For the text-containing cell, return its midpoint in [x, y] coordinate format. 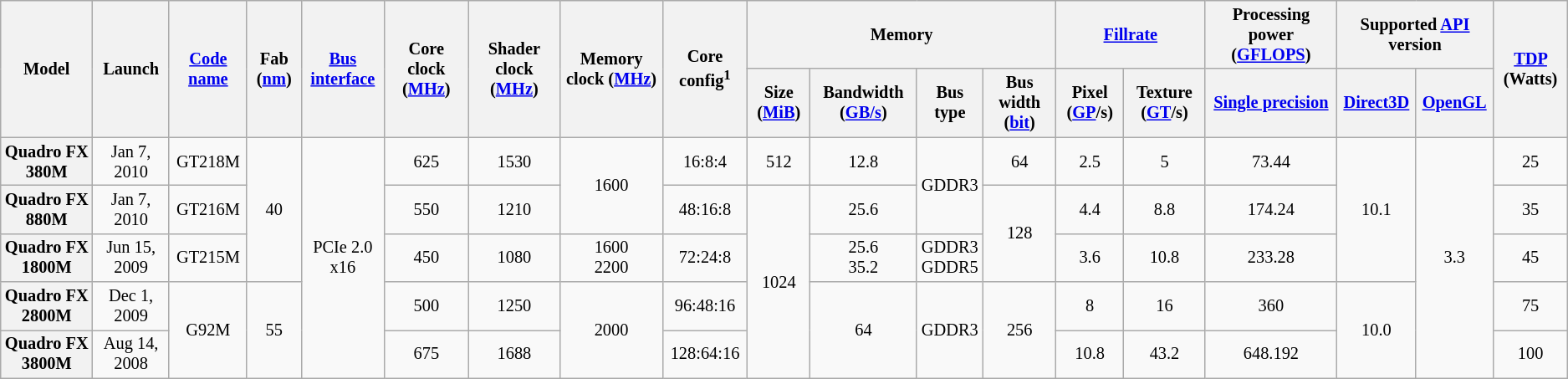
72:24:8 [704, 258]
Memory [901, 34]
Jun 15, 2009 [131, 258]
16:8:4 [704, 161]
1530 [514, 161]
Shader clock (MHz) [514, 69]
16 [1164, 306]
Quadro FX 380M [47, 161]
Single precision [1271, 103]
55 [274, 330]
233.28 [1271, 258]
Bus width (bit) [1020, 103]
1688 [514, 354]
Pixel (GP/s) [1089, 103]
Code name [207, 69]
GDDR3GDDR5 [950, 258]
512 [779, 161]
Texture (GT/s) [1164, 103]
Quadro FX 2800M [47, 306]
256 [1020, 330]
Core config1 [704, 69]
TDP (Watts) [1530, 69]
Size (MiB) [779, 103]
75 [1530, 306]
10.0 [1376, 330]
Model [47, 69]
Fab (nm) [274, 69]
Quadro FX 3800M [47, 354]
25.6 [863, 209]
Bus interface [343, 69]
96:48:16 [704, 306]
Core clock (MHz) [426, 69]
PCIe 2.0 x16 [343, 258]
GT216M [207, 209]
1210 [514, 209]
128:64:16 [704, 354]
1080 [514, 258]
25.635.2 [863, 258]
73.44 [1271, 161]
174.24 [1271, 209]
500 [426, 306]
35 [1530, 209]
Bus type [950, 103]
10.1 [1376, 209]
8 [1089, 306]
128 [1020, 233]
1600 [612, 186]
Bandwidth (GB/s) [863, 103]
12.8 [863, 161]
48:16:8 [704, 209]
1250 [514, 306]
648.192 [1271, 354]
550 [426, 209]
Memory clock (MHz) [612, 69]
G92M [207, 330]
Direct3D [1376, 103]
25 [1530, 161]
Supported API version [1415, 34]
Fillrate [1131, 34]
675 [426, 354]
40 [274, 209]
450 [426, 258]
GT215M [207, 258]
Processing power (GFLOPS) [1271, 34]
Quadro FX 880M [47, 209]
8.8 [1164, 209]
Quadro FX 1800M [47, 258]
3.6 [1089, 258]
4.4 [1089, 209]
Dec 1, 2009 [131, 306]
16002200 [612, 258]
45 [1530, 258]
100 [1530, 354]
OpenGL [1454, 103]
2000 [612, 330]
Launch [131, 69]
5 [1164, 161]
43.2 [1164, 354]
GT218M [207, 161]
625 [426, 161]
2.5 [1089, 161]
Aug 14, 2008 [131, 354]
1024 [779, 281]
3.3 [1454, 258]
360 [1271, 306]
